Capture the cell that displays the provided text and extract its [X, Y] central coordinate. 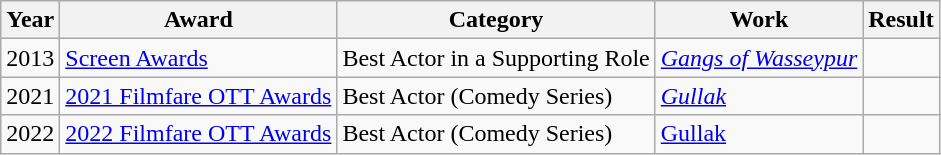
Screen Awards [198, 58]
Year [30, 20]
2022 Filmfare OTT Awards [198, 134]
Category [496, 20]
Best Actor in a Supporting Role [496, 58]
2022 [30, 134]
Gangs of Wasseypur [759, 58]
Award [198, 20]
Result [901, 20]
2013 [30, 58]
2021 Filmfare OTT Awards [198, 96]
Work [759, 20]
2021 [30, 96]
